Return (x, y) of the center of cell containing provided text 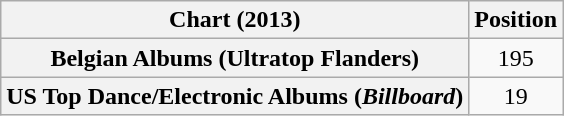
195 (516, 58)
Chart (2013) (235, 20)
US Top Dance/Electronic Albums (Billboard) (235, 96)
19 (516, 96)
Position (516, 20)
Belgian Albums (Ultratop Flanders) (235, 58)
